Provide the (x, y) coordinate of the cell's center where the given text is located.  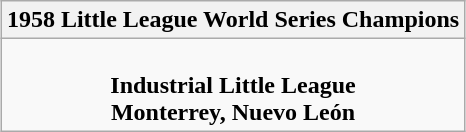
1958 Little League World Series Champions (232, 20)
Industrial Little LeagueMonterrey, Nuevo León (232, 85)
